Capture the cell that displays the provided text and extract its [x, y] central coordinate. 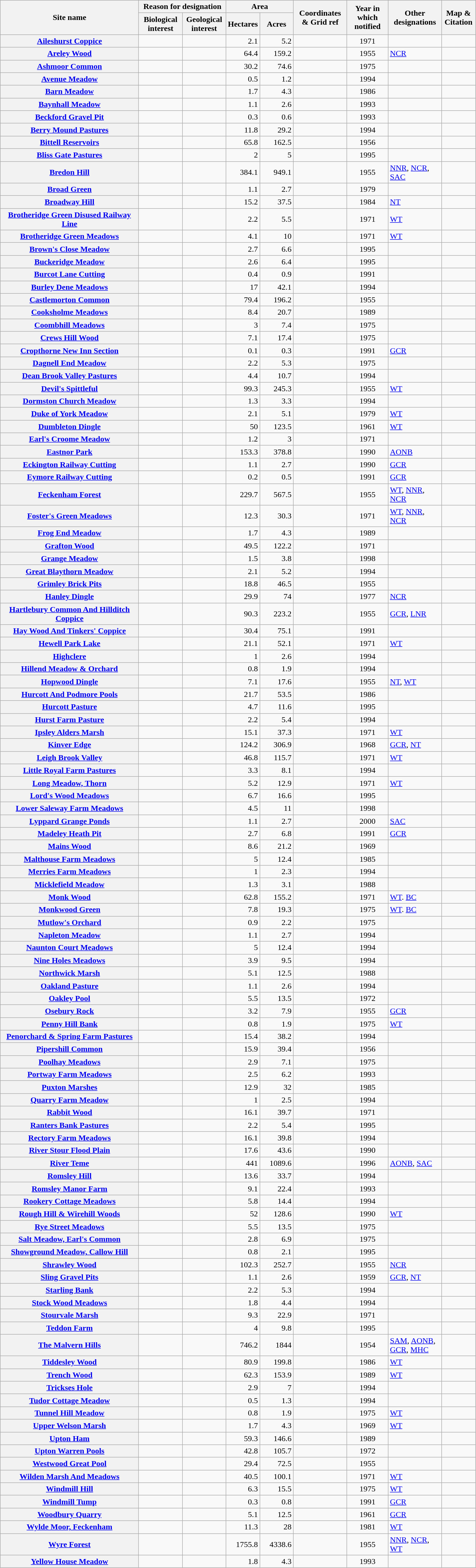
20.7 [276, 312]
Wilden Marsh And Meadows [70, 1476]
NT [415, 202]
Hanley Dingle [70, 596]
6.6 [276, 249]
2 [243, 155]
Stock Wood Meadows [70, 1303]
1755.8 [243, 1544]
124.2 [243, 745]
NT, WT [415, 682]
1959 [367, 1277]
Cropthorne New Inn Section [70, 350]
146.6 [276, 1438]
Aileshurst Coppice [70, 41]
4338.6 [276, 1544]
0.2 [243, 477]
Tunnel Hill Meadow [70, 1413]
1089.6 [276, 1163]
196.2 [276, 300]
75.1 [276, 631]
Upton Warren Pools [70, 1451]
Lyppard Grange Ponds [70, 821]
11.6 [276, 707]
22.9 [276, 1315]
28 [276, 1527]
12.3 [243, 516]
Brotheridge Green Disused Railway Line [70, 219]
9.3 [243, 1315]
Oakland Pasture [70, 986]
Brotheridge Green Meadows [70, 236]
Areley Wood [70, 54]
74 [276, 596]
14.4 [276, 1201]
SAC [415, 821]
Foster's Green Meadows [70, 516]
155.2 [276, 897]
Teddon Farm [70, 1328]
15.4 [243, 1037]
4.5 [243, 808]
384.1 [243, 172]
6.2 [276, 1075]
13.6 [243, 1176]
NNR, NCR, SAC [415, 172]
Quarry Farm Meadow [70, 1100]
Hectares [243, 24]
153.9 [276, 1375]
7.9 [276, 1011]
37.3 [276, 732]
1977 [367, 596]
Frog End Meadow [70, 533]
Grafton Wood [70, 546]
49.5 [243, 546]
Brown's Close Meadow [70, 249]
38.2 [276, 1037]
4.7 [243, 707]
746.2 [243, 1345]
Bliss Gate Pastures [70, 155]
46.8 [243, 758]
1.5 [243, 558]
30.3 [276, 516]
NNR, NCR, WT [415, 1544]
43.6 [276, 1150]
Rectory Farm Meadows [70, 1138]
123.5 [276, 427]
Other designations [415, 17]
Hewell Park Lake [70, 644]
Hurcott And Podmore Pools [70, 694]
Romsley Manor Farm [70, 1188]
949.1 [276, 172]
122.2 [276, 546]
102.3 [243, 1265]
Hurcott Pasture [70, 707]
0.1 [243, 350]
Long Meadow, Thorn [70, 783]
Eymore Railway Cutting [70, 477]
9.1 [243, 1188]
40.5 [243, 1476]
Windmill Tump [70, 1502]
Portway Farm Meadows [70, 1075]
Napleton Meadow [70, 935]
Madeley Heath Pit [70, 834]
Coombhill Meadows [70, 325]
115.7 [276, 758]
1996 [367, 1163]
15.5 [276, 1489]
3.9 [243, 960]
64.4 [243, 54]
11.3 [243, 1527]
8.4 [243, 312]
2.3 [276, 872]
Windmill Hill [70, 1489]
Earl's Croome Meadow [70, 439]
18.8 [243, 584]
Ashmoor Common [70, 66]
199.8 [276, 1362]
159.2 [276, 54]
3.2 [243, 1011]
567.5 [276, 494]
Leigh Brook Valley [70, 758]
Showground Meadow, Callow Hill [70, 1252]
Upton Ham [70, 1438]
Barn Meadow [70, 92]
Romsley Hill [70, 1176]
AONB, SAC [415, 1163]
3.1 [276, 884]
16.6 [276, 795]
441 [243, 1163]
39.8 [276, 1138]
River Stour Flood Plain [70, 1150]
Rabbit Wood [70, 1112]
Trench Wood [70, 1375]
Beckford Gravel Pit [70, 117]
Broadway Hill [70, 202]
Mains Wood [70, 846]
Dumbleton Dingle [70, 427]
Coordinates & Grid ref [320, 17]
Penorchard & Spring Farm Pastures [70, 1037]
Tiddesley Wood [70, 1362]
Bredon Hill [70, 172]
306.9 [276, 745]
21.1 [243, 644]
29.4 [243, 1464]
Yellow House Meadow [70, 1561]
22.4 [276, 1188]
29.2 [276, 130]
Crews Hill Wood [70, 338]
Kinver Edge [70, 745]
Buckeridge Meadow [70, 262]
8.1 [276, 770]
9.5 [276, 960]
Rookery Cottage Meadows [70, 1201]
9.8 [276, 1328]
Rye Street Meadows [70, 1226]
Area [260, 7]
80.9 [243, 1362]
7.8 [243, 910]
Ranters Bank Pastures [70, 1125]
33.7 [276, 1176]
128.6 [276, 1214]
Hopwood Dingle [70, 682]
Little Royal Farm Pastures [70, 770]
79.4 [243, 300]
1984 [367, 202]
Year in which notified [367, 17]
River Teme [70, 1163]
Grange Meadow [70, 558]
Bittell Reservoirs [70, 142]
Eckington Railway Cutting [70, 465]
105.7 [276, 1451]
11.8 [243, 130]
21.2 [276, 846]
Upper Welson Marsh [70, 1425]
100.1 [276, 1476]
Burley Dene Meadows [70, 287]
Ipsley Alders Marsh [70, 732]
223.2 [276, 613]
4.1 [243, 236]
GCR, LNR [415, 613]
10 [276, 236]
Burcot Lane Cutting [70, 274]
59.3 [243, 1438]
15.1 [243, 732]
Lord's Wood Meadows [70, 795]
Dean Brook Valley Pastures [70, 376]
62.8 [243, 897]
Cooksholme Meadows [70, 312]
0.6 [276, 117]
Grimley Brick Pits [70, 584]
Biological interest [160, 24]
Starling Bank [70, 1290]
Shrawley Wood [70, 1265]
6.8 [276, 834]
Geological interest [204, 24]
30.2 [243, 66]
Site name [70, 17]
30.4 [243, 631]
10.7 [276, 376]
6.9 [276, 1239]
Devil's Spittleful [70, 389]
4 [243, 1328]
Dagnell End Meadow [70, 363]
50 [243, 427]
162.5 [276, 142]
Mutlow's Orchard [70, 922]
1981 [367, 1527]
Baynhall Meadow [70, 104]
Tudor Cottage Meadow [70, 1400]
2000 [367, 821]
21.7 [243, 694]
Trickses Hole [70, 1388]
153.3 [243, 452]
Stourvale Marsh [70, 1315]
17.4 [276, 338]
53.5 [276, 694]
42.8 [243, 1451]
The Malvern Hills [70, 1345]
17 [243, 287]
Penny Hill Bank [70, 1024]
Map & Citation [459, 17]
74.6 [276, 66]
7 [276, 1388]
29.9 [243, 596]
Osebury Rock [70, 1011]
Rough Hill & Wirehill Woods [70, 1214]
Avenue Meadow [70, 79]
Highclere [70, 656]
37.5 [276, 202]
Merries Farm Meadows [70, 872]
Lower Saleway Farm Meadows [70, 808]
378.8 [276, 452]
Eastnor Park [70, 452]
Pipershill Common [70, 1049]
Duke of York Meadow [70, 414]
Dormston Church Meadow [70, 401]
Westwood Great Pool [70, 1464]
Salt Meadow, Earl's Common [70, 1239]
0.4 [243, 274]
46.5 [276, 584]
Poolhay Meadows [70, 1062]
15.2 [243, 202]
Puxton Marshes [70, 1087]
8.6 [243, 846]
Naunton Court Meadows [70, 948]
Acres [276, 24]
1954 [367, 1345]
Malthouse Farm Meadows [70, 859]
99.3 [243, 389]
1968 [367, 745]
Woodbury Quarry [70, 1514]
6.4 [276, 262]
Castlemorton Common [70, 300]
Northwick Marsh [70, 973]
Sling Gravel Pits [70, 1277]
52 [243, 1214]
Nine Holes Meadows [70, 960]
2.8 [243, 1239]
3.8 [276, 558]
252.7 [276, 1265]
Reason for designation [182, 7]
Hay Wood And Tinkers' Coppice [70, 631]
19.3 [276, 910]
65.8 [243, 142]
11 [276, 808]
5.8 [243, 1201]
Great Blaythorn Meadow [70, 571]
Oakley Pool [70, 998]
15.9 [243, 1049]
7.4 [276, 325]
Feckenham Forest [70, 494]
Monk Wood [70, 897]
62.3 [243, 1375]
39.7 [276, 1112]
Berry Mound Pastures [70, 130]
Broad Green [70, 189]
Hartlebury Common And Hillditch Coppice [70, 613]
72.5 [276, 1464]
Micklefield Meadow [70, 884]
Wylde Moor, Feckenham [70, 1527]
AONB [415, 452]
39.4 [276, 1049]
Monkwood Green [70, 910]
1844 [276, 1345]
52.1 [276, 644]
245.3 [276, 389]
Wyre Forest [70, 1544]
Hillend Meadow & Orchard [70, 669]
90.3 [243, 613]
42.1 [276, 287]
32 [276, 1087]
229.7 [243, 494]
6.3 [243, 1489]
6.7 [243, 795]
Hurst Farm Pasture [70, 720]
SAM, AONB, GCR, MHC [415, 1345]
